Capture the cell that displays the provided text and extract its [x, y] central coordinate. 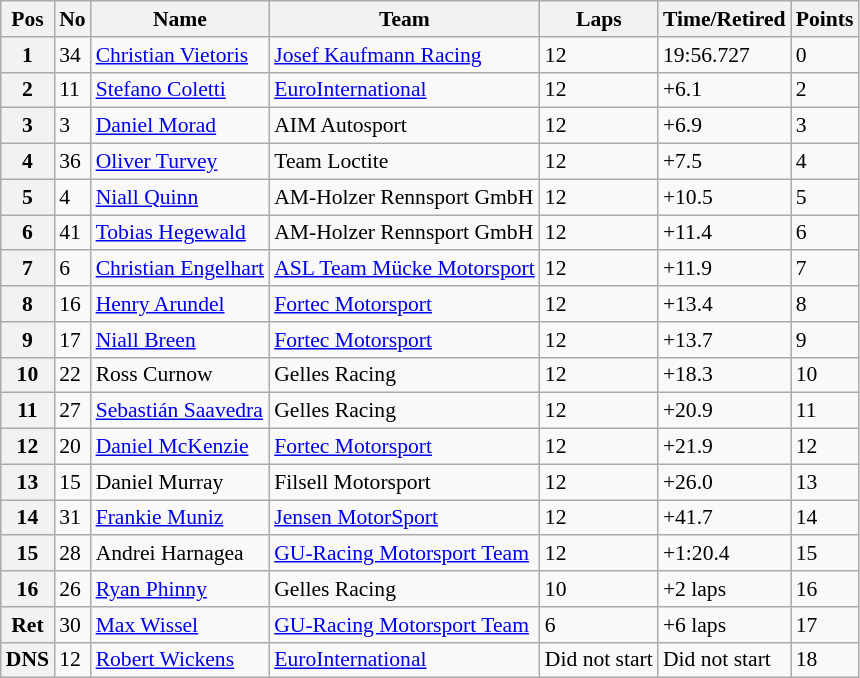
+26.0 [724, 482]
Daniel Morad [180, 126]
Niall Quinn [180, 197]
+2 laps [724, 589]
Christian Vietoris [180, 55]
DNS [28, 660]
41 [72, 233]
28 [72, 554]
Ross Curnow [180, 375]
36 [72, 162]
Henry Arundel [180, 304]
26 [72, 589]
Jensen MotorSport [404, 518]
Niall Breen [180, 340]
1 [28, 55]
Frankie Muniz [180, 518]
18 [825, 660]
Stefano Coletti [180, 90]
Ryan Phinny [180, 589]
Sebastián Saavedra [180, 411]
+20.9 [724, 411]
+41.7 [724, 518]
Andrei Harnagea [180, 554]
+13.7 [724, 340]
31 [72, 518]
20 [72, 447]
Oliver Turvey [180, 162]
Points [825, 19]
Josef Kaufmann Racing [404, 55]
No [72, 19]
+6.1 [724, 90]
+6 laps [724, 625]
+7.5 [724, 162]
Christian Engelhart [180, 269]
30 [72, 625]
AIM Autosport [404, 126]
27 [72, 411]
+11.9 [724, 269]
Daniel Murray [180, 482]
Tobias Hegewald [180, 233]
19:56.727 [724, 55]
Robert Wickens [180, 660]
Pos [28, 19]
22 [72, 375]
0 [825, 55]
Team Loctite [404, 162]
Filsell Motorsport [404, 482]
Max Wissel [180, 625]
+1:20.4 [724, 554]
34 [72, 55]
Name [180, 19]
+6.9 [724, 126]
+21.9 [724, 447]
+10.5 [724, 197]
+11.4 [724, 233]
Ret [28, 625]
Laps [599, 19]
Time/Retired [724, 19]
Daniel McKenzie [180, 447]
+18.3 [724, 375]
Team [404, 19]
+13.4 [724, 304]
ASL Team Mücke Motorsport [404, 269]
